Return the (x, y) coordinate for the center point of the cell that contains the specified text.  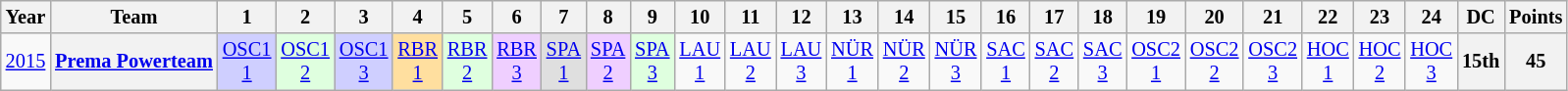
RBR1 (417, 62)
HOC2 (1380, 62)
SAC2 (1054, 62)
3 (364, 17)
LAU2 (751, 62)
11 (751, 17)
5 (467, 17)
12 (802, 17)
17 (1054, 17)
6 (516, 17)
7 (563, 17)
22 (1329, 17)
OSC23 (1273, 62)
Points (1536, 17)
45 (1536, 62)
Prema Powerteam (133, 62)
4 (417, 17)
OSC12 (305, 62)
8 (608, 17)
10 (700, 17)
18 (1103, 17)
HOC3 (1431, 62)
NÜR3 (956, 62)
16 (1005, 17)
2015 (26, 62)
23 (1380, 17)
19 (1156, 17)
15 (956, 17)
OSC13 (364, 62)
OSC11 (247, 62)
NÜR1 (852, 62)
OSC22 (1215, 62)
15th (1481, 62)
RBR3 (516, 62)
HOC1 (1329, 62)
9 (652, 17)
Team (133, 17)
LAU1 (700, 62)
13 (852, 17)
20 (1215, 17)
2 (305, 17)
21 (1273, 17)
Year (26, 17)
SPA3 (652, 62)
SPA2 (608, 62)
NÜR2 (905, 62)
SPA1 (563, 62)
14 (905, 17)
OSC21 (1156, 62)
SAC1 (1005, 62)
LAU3 (802, 62)
SAC3 (1103, 62)
1 (247, 17)
24 (1431, 17)
RBR2 (467, 62)
DC (1481, 17)
